Locate the cell with the specified text and output its (X, Y) center coordinate. 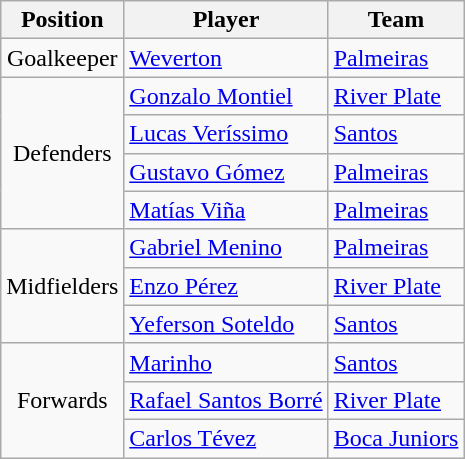
Lucas Veríssimo (226, 134)
Goalkeeper (62, 58)
Weverton (226, 58)
Yeferson Soteldo (226, 324)
Position (62, 20)
Midfielders (62, 286)
Enzo Pérez (226, 286)
Defenders (62, 153)
Gonzalo Montiel (226, 96)
Boca Juniors (396, 438)
Player (226, 20)
Gabriel Menino (226, 248)
Marinho (226, 362)
Team (396, 20)
Rafael Santos Borré (226, 400)
Matías Viña (226, 210)
Carlos Tévez (226, 438)
Gustavo Gómez (226, 172)
Forwards (62, 400)
